From the cell containing the given text, extract its center point as [x, y] coordinate. 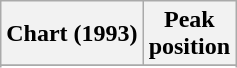
Peakposition [189, 34]
Chart (1993) [72, 34]
